Find where the given text appears and provide that cell's center as [X, Y] coordinate. 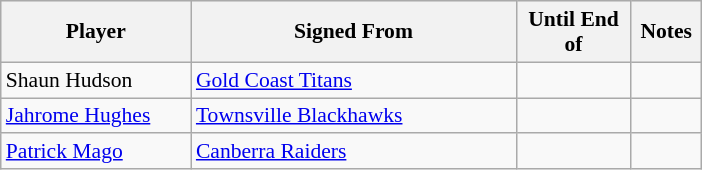
Jahrome Hughes [96, 116]
Townsville Blackhawks [354, 116]
Notes [666, 32]
Signed From [354, 32]
Patrick Mago [96, 152]
Canberra Raiders [354, 152]
Until End of [574, 32]
Gold Coast Titans [354, 80]
Shaun Hudson [96, 80]
Player [96, 32]
